Return the [X, Y] coordinate for the center point of the cell that contains the specified text.  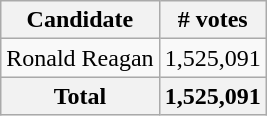
Ronald Reagan [80, 58]
Candidate [80, 20]
Total [80, 96]
# votes [212, 20]
